Identify which cell holds the provided text, then report its [x, y] central coordinate. 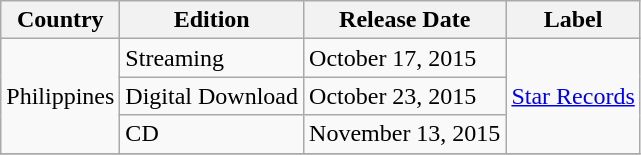
October 17, 2015 [405, 58]
Label [573, 20]
Release Date [405, 20]
Edition [212, 20]
Digital Download [212, 96]
November 13, 2015 [405, 134]
CD [212, 134]
Country [60, 20]
Star Records [573, 96]
Philippines [60, 96]
Streaming [212, 58]
October 23, 2015 [405, 96]
